Search for the cell housing the specified text and yield its (x, y) center coordinate. 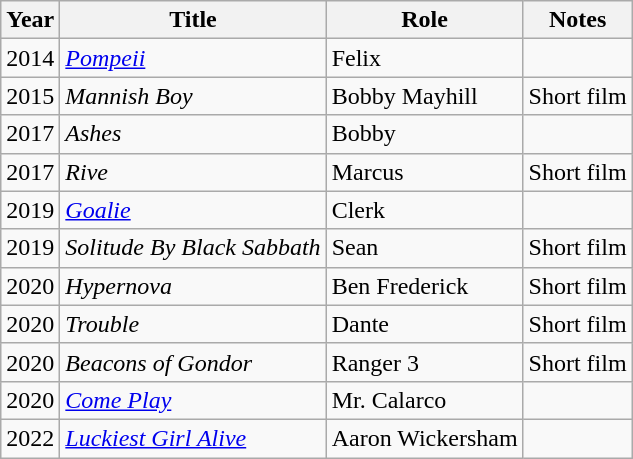
Notes (578, 20)
Sean (424, 248)
Ranger 3 (424, 362)
Clerk (424, 210)
Bobby (424, 134)
Bobby Mayhill (424, 96)
Come Play (193, 400)
Title (193, 20)
2015 (30, 96)
Hypernova (193, 286)
Dante (424, 324)
2014 (30, 58)
Pompeii (193, 58)
Solitude By Black Sabbath (193, 248)
Mr. Calarco (424, 400)
Year (30, 20)
Ben Frederick (424, 286)
Rive (193, 172)
2022 (30, 438)
Felix (424, 58)
Aaron Wickersham (424, 438)
Trouble (193, 324)
Marcus (424, 172)
Beacons of Gondor (193, 362)
Luckiest Girl Alive (193, 438)
Goalie (193, 210)
Mannish Boy (193, 96)
Role (424, 20)
Ashes (193, 134)
